Find where the given text appears and provide that cell's center as [x, y] coordinate. 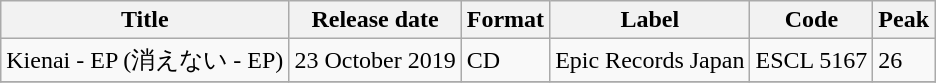
ESCL 5167 [812, 60]
Release date [375, 20]
Format [505, 20]
23 October 2019 [375, 60]
Code [812, 20]
CD [505, 60]
Peak [904, 20]
Epic Records Japan [650, 60]
Kienai - EP (消えない - EP) [145, 60]
26 [904, 60]
Label [650, 20]
Title [145, 20]
